Extract the [x, y] coordinate from the center of the cell holding the provided text.  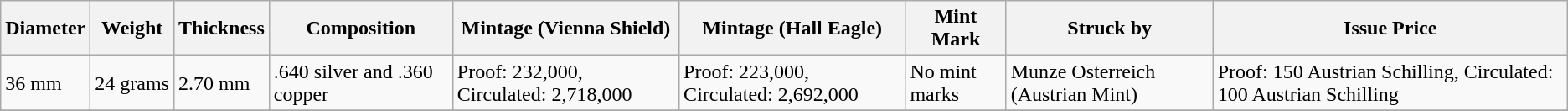
36 mm [45, 82]
.640 silver and .360 copper [360, 82]
Struck by [1109, 29]
Diameter [45, 29]
24 grams [132, 82]
Mintage (Hall Eagle) [792, 29]
Proof: 232,000, Circulated: 2,718,000 [565, 82]
Munze Osterreich (Austrian Mint) [1109, 82]
No mint marks [956, 82]
Mintage (Vienna Shield) [565, 29]
Issue Price [1390, 29]
Proof: 223,000, Circulated: 2,692,000 [792, 82]
Proof: 150 Austrian Schilling, Circulated: 100 Austrian Schilling [1390, 82]
2.70 mm [221, 82]
Composition [360, 29]
Mint Mark [956, 29]
Weight [132, 29]
Thickness [221, 29]
